Search for the cell housing the specified text and yield its (X, Y) center coordinate. 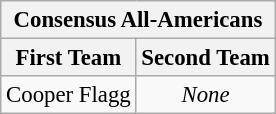
Second Team (206, 58)
First Team (68, 58)
Consensus All-Americans (138, 20)
Cooper Flagg (68, 95)
None (206, 95)
